Capture the cell that displays the provided text and extract its (X, Y) central coordinate. 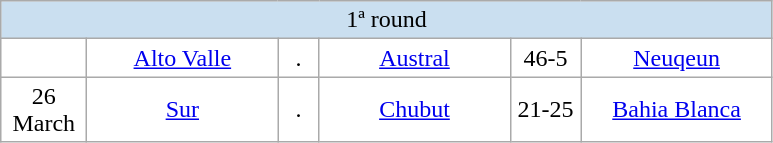
Bahia Blanca (676, 110)
46-5 (546, 58)
26 March (44, 110)
Alto Valle (182, 58)
Chubut (414, 110)
1ª round (386, 20)
21-25 (546, 110)
Austral (414, 58)
Neuqeun (676, 58)
Sur (182, 110)
